Extract the (x, y) coordinate from the center of the cell holding the provided text.  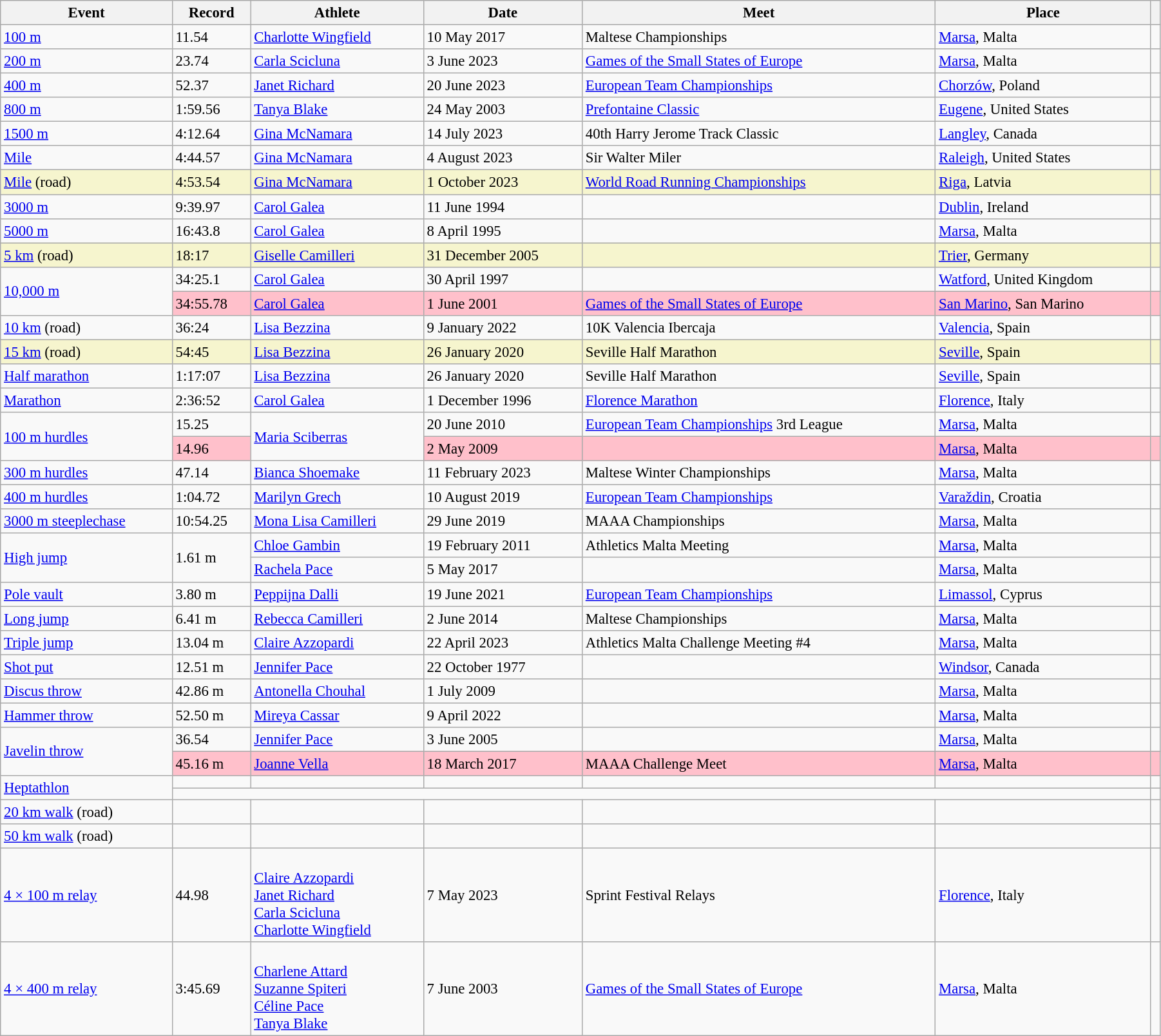
400 m (86, 86)
Charlene AttardSuzanne SpiteriCéline PaceTanya Blake (337, 989)
3 June 2023 (503, 61)
4 × 100 m relay (86, 896)
1:17:07 (211, 376)
50 km walk (road) (86, 836)
Sir Walter Miler (758, 158)
20 June 2010 (503, 425)
3.80 m (211, 594)
1 October 2023 (503, 182)
8 April 1995 (503, 231)
Eugene, United States (1043, 110)
40th Harry Jerome Track Classic (758, 134)
11 June 1994 (503, 207)
18 March 2017 (503, 763)
Charlotte Wingfield (337, 37)
9 January 2022 (503, 328)
800 m (86, 110)
10:54.25 (211, 521)
1.61 m (211, 558)
4:44.57 (211, 158)
Janet Richard (337, 86)
22 October 1977 (503, 667)
Rachela Pace (337, 570)
45.16 m (211, 763)
High jump (86, 558)
12.51 m (211, 667)
Tanya Blake (337, 110)
100 m hurdles (86, 437)
World Road Running Championships (758, 182)
9:39.97 (211, 207)
1500 m (86, 134)
Trier, Germany (1043, 255)
Raleigh, United States (1043, 158)
Rebecca Camilleri (337, 619)
5 May 2017 (503, 570)
Hammer throw (86, 715)
Date (503, 13)
10K Valencia Ibercaja (758, 328)
Meet (758, 13)
13.04 m (211, 642)
Chorzów, Poland (1043, 86)
Prefontaine Classic (758, 110)
1 June 2001 (503, 303)
2 May 2009 (503, 449)
10 km (road) (86, 328)
2:36:52 (211, 400)
Peppijna Dalli (337, 594)
52.37 (211, 86)
Chloe Gambin (337, 546)
3 June 2005 (503, 740)
Dublin, Ireland (1043, 207)
Bianca Shoemake (337, 473)
10 May 2017 (503, 37)
24 May 2003 (503, 110)
Place (1043, 13)
Langley, Canada (1043, 134)
Varaždin, Croatia (1043, 497)
31 December 2005 (503, 255)
10 August 2019 (503, 497)
23.74 (211, 61)
MAAA Challenge Meet (758, 763)
Athletics Malta Meeting (758, 546)
Record (211, 13)
Maltese Winter Championships (758, 473)
Javelin throw (86, 751)
Giselle Camilleri (337, 255)
19 February 2011 (503, 546)
Joanne Vella (337, 763)
4 × 400 m relay (86, 989)
19 June 2021 (503, 594)
Athlete (337, 13)
200 m (86, 61)
36.54 (211, 740)
15 km (road) (86, 352)
4:53.54 (211, 182)
10,000 m (86, 291)
5 km (road) (86, 255)
18:17 (211, 255)
1 December 1996 (503, 400)
Long jump (86, 619)
54:45 (211, 352)
3000 m (86, 207)
1:59.56 (211, 110)
Half marathon (86, 376)
7 May 2023 (503, 896)
Shot put (86, 667)
Marilyn Grech (337, 497)
Claire Azzopardi (337, 642)
11.54 (211, 37)
Sprint Festival Relays (758, 896)
11 February 2023 (503, 473)
Event (86, 13)
4:12.64 (211, 134)
Marathon (86, 400)
3:45.69 (211, 989)
44.98 (211, 896)
Maria Sciberras (337, 437)
3000 m steeplechase (86, 521)
15.25 (211, 425)
Mile (86, 158)
100 m (86, 37)
34:25.1 (211, 279)
4 August 2023 (503, 158)
Limassol, Cyprus (1043, 594)
14.96 (211, 449)
400 m hurdles (86, 497)
2 June 2014 (503, 619)
42.86 m (211, 691)
Mona Lisa Camilleri (337, 521)
30 April 1997 (503, 279)
20 km walk (road) (86, 812)
34:55.78 (211, 303)
Antonella Chouhal (337, 691)
29 June 2019 (503, 521)
52.50 m (211, 715)
Pole vault (86, 594)
16:43.8 (211, 231)
1 July 2009 (503, 691)
9 April 2022 (503, 715)
Heptathlon (86, 788)
Discus throw (86, 691)
Athletics Malta Challenge Meeting #4 (758, 642)
22 April 2023 (503, 642)
Mile (road) (86, 182)
6.41 m (211, 619)
Claire AzzopardiJanet RichardCarla SciclunaCharlotte Wingfield (337, 896)
Florence Marathon (758, 400)
5000 m (86, 231)
Valencia, Spain (1043, 328)
20 June 2023 (503, 86)
Carla Scicluna (337, 61)
Watford, United Kingdom (1043, 279)
Mireya Cassar (337, 715)
7 June 2003 (503, 989)
MAAA Championships (758, 521)
Riga, Latvia (1043, 182)
14 July 2023 (503, 134)
47.14 (211, 473)
San Marino, San Marino (1043, 303)
Triple jump (86, 642)
36:24 (211, 328)
Windsor, Canada (1043, 667)
European Team Championships 3rd League (758, 425)
300 m hurdles (86, 473)
1:04.72 (211, 497)
